Identify which cell holds the provided text, then report its [X, Y] central coordinate. 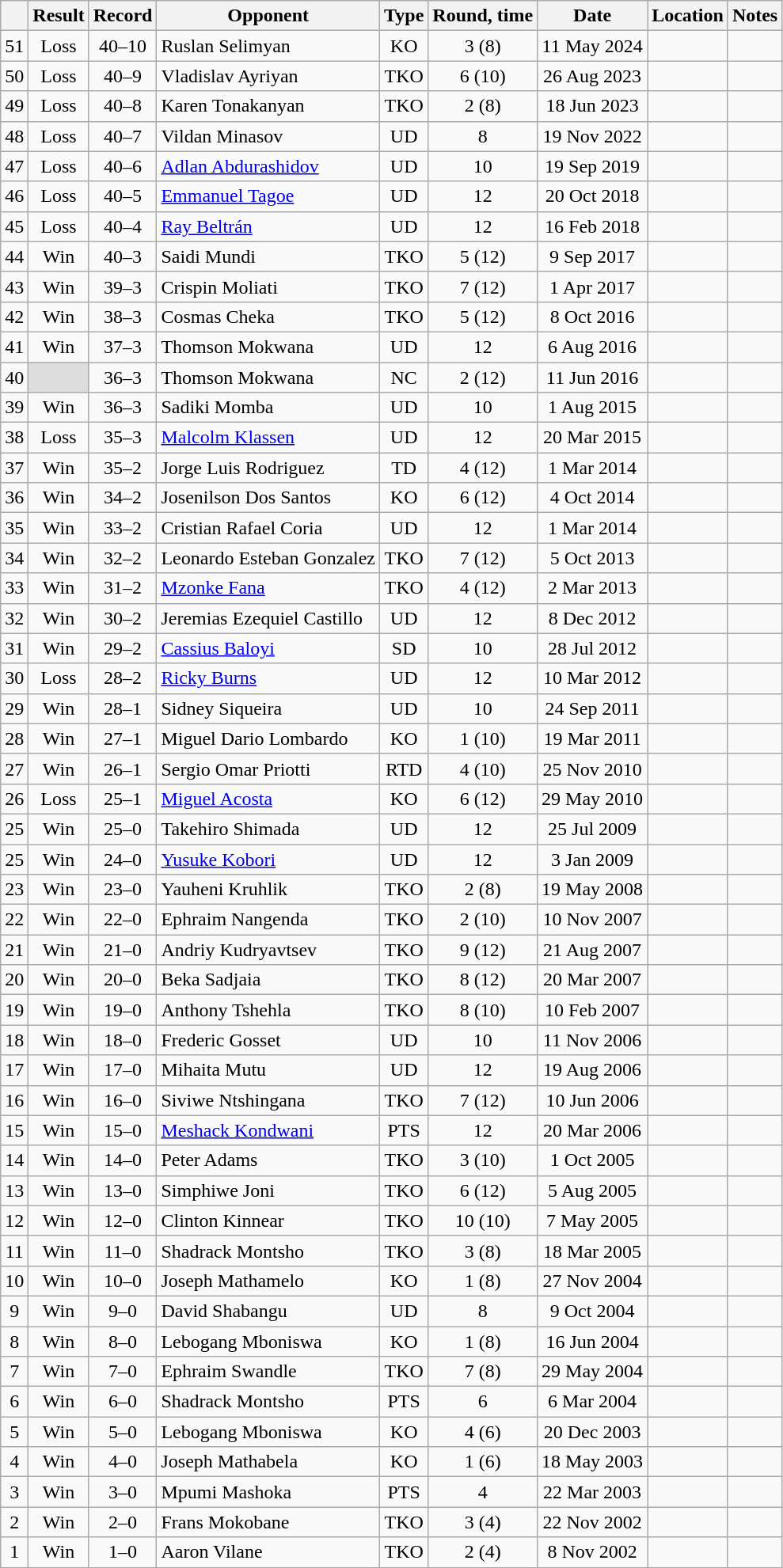
Round, time [483, 16]
Meshack Kondwani [268, 1130]
27 Nov 2004 [592, 1281]
22 [14, 920]
8–0 [123, 1342]
Andriy Kudryavtsev [268, 950]
Crispin Moliati [268, 287]
40–4 [123, 226]
1 (6) [483, 1462]
Sadiki Momba [268, 408]
7 [14, 1372]
20–0 [123, 980]
11–0 [123, 1251]
Yusuke Kobori [268, 859]
19 May 2008 [592, 890]
Vildan Minasov [268, 136]
11 May 2024 [592, 46]
8 (12) [483, 980]
31–2 [123, 588]
10 Nov 2007 [592, 920]
1 Aug 2015 [592, 408]
38–3 [123, 317]
29–2 [123, 648]
40–7 [123, 136]
Joseph Mathamelo [268, 1281]
1–0 [123, 1552]
26 [14, 799]
6 Mar 2004 [592, 1402]
2 [14, 1522]
22–0 [123, 920]
37–3 [123, 347]
1 Oct 2005 [592, 1160]
Leonardo Esteban Gonzalez [268, 558]
Joseph Mathabela [268, 1462]
4 Oct 2014 [592, 498]
Adlan Abdurashidov [268, 166]
26–1 [123, 769]
19 Nov 2022 [592, 136]
40–8 [123, 106]
Date [592, 16]
Opponent [268, 16]
Takehiro Shimada [268, 829]
33–2 [123, 528]
5 [14, 1432]
8 (10) [483, 1010]
5 Oct 2013 [592, 558]
29 [14, 708]
Ephraim Swandle [268, 1372]
5–0 [123, 1432]
18–0 [123, 1040]
16 Feb 2018 [592, 226]
32 [14, 618]
8 Dec 2012 [592, 618]
29 May 2004 [592, 1372]
19 [14, 1010]
40–3 [123, 256]
10 Jun 2006 [592, 1100]
15–0 [123, 1130]
19 Aug 2006 [592, 1070]
49 [14, 106]
9 (12) [483, 950]
43 [14, 287]
20 Oct 2018 [592, 196]
Frederic Gosset [268, 1040]
Notes [754, 16]
39–3 [123, 287]
Karen Tonakanyan [268, 106]
10 Feb 2007 [592, 1010]
40–9 [123, 76]
7 (8) [483, 1372]
21 [14, 950]
23–0 [123, 890]
41 [14, 347]
Ephraim Nangenda [268, 920]
24–0 [123, 859]
9 Sep 2017 [592, 256]
18 May 2003 [592, 1462]
14–0 [123, 1160]
37 [14, 468]
8 Nov 2002 [592, 1552]
28–2 [123, 678]
34 [14, 558]
2 Mar 2013 [592, 588]
25 Jul 2009 [592, 829]
33 [14, 588]
28–1 [123, 708]
40 [14, 378]
Mzonke Fana [268, 588]
6 (10) [483, 76]
10–0 [123, 1281]
18 Mar 2005 [592, 1251]
Sergio Omar Priotti [268, 769]
22 Nov 2002 [592, 1522]
2 (4) [483, 1552]
11 Jun 2016 [592, 378]
3–0 [123, 1492]
Ricky Burns [268, 678]
7 May 2005 [592, 1221]
17 [14, 1070]
9 Oct 2004 [592, 1311]
Josenilson Dos Santos [268, 498]
20 Dec 2003 [592, 1432]
18 [14, 1040]
4 (6) [483, 1432]
3 (10) [483, 1160]
Jorge Luis Rodriguez [268, 468]
Cassius Baloyi [268, 648]
Siviwe Ntshingana [268, 1100]
Miguel Dario Lombardo [268, 738]
3 Jan 2009 [592, 859]
Vladislav Ayriyan [268, 76]
42 [14, 317]
13 [14, 1190]
5 Aug 2005 [592, 1190]
Saidi Mundi [268, 256]
40–6 [123, 166]
27 [14, 769]
3 [14, 1492]
Record [123, 16]
NC [404, 378]
46 [14, 196]
18 Jun 2023 [592, 106]
40–10 [123, 46]
11 Nov 2006 [592, 1040]
13–0 [123, 1190]
30–2 [123, 618]
16–0 [123, 1100]
20 Mar 2007 [592, 980]
Location [688, 16]
Ruslan Selimyan [268, 46]
19 Mar 2011 [592, 738]
Beka Sadjaia [268, 980]
29 May 2010 [592, 799]
Cristian Rafael Coria [268, 528]
Mihaita Mutu [268, 1070]
32–2 [123, 558]
Clinton Kinnear [268, 1221]
Result [59, 16]
19 Sep 2019 [592, 166]
48 [14, 136]
20 Mar 2015 [592, 438]
7–0 [123, 1372]
44 [14, 256]
10 (10) [483, 1221]
4 (10) [483, 769]
31 [14, 648]
1 Apr 2017 [592, 287]
Peter Adams [268, 1160]
35 [14, 528]
25 Nov 2010 [592, 769]
25–0 [123, 829]
4–0 [123, 1462]
28 [14, 738]
Emmanuel Tagoe [268, 196]
19–0 [123, 1010]
47 [14, 166]
23 [14, 890]
2–0 [123, 1522]
30 [14, 678]
35–3 [123, 438]
9–0 [123, 1311]
1 [14, 1552]
RTD [404, 769]
45 [14, 226]
39 [14, 408]
Mpumi Mashoka [268, 1492]
17–0 [123, 1070]
Type [404, 16]
26 Aug 2023 [592, 76]
6 Aug 2016 [592, 347]
SD [404, 648]
16 [14, 1100]
21 Aug 2007 [592, 950]
21–0 [123, 950]
1 (10) [483, 738]
Malcolm Klassen [268, 438]
15 [14, 1130]
Frans Mokobane [268, 1522]
20 Mar 2006 [592, 1130]
Jeremias Ezequiel Castillo [268, 618]
40–5 [123, 196]
10 Mar 2012 [592, 678]
11 [14, 1251]
24 Sep 2011 [592, 708]
50 [14, 76]
6–0 [123, 1402]
Sidney Siqueira [268, 708]
9 [14, 1311]
25–1 [123, 799]
27–1 [123, 738]
22 Mar 2003 [592, 1492]
Yauheni Kruhlik [268, 890]
TD [404, 468]
Anthony Tshehla [268, 1010]
35–2 [123, 468]
16 Jun 2004 [592, 1342]
Aaron Vilane [268, 1552]
51 [14, 46]
34–2 [123, 498]
2 (10) [483, 920]
2 (12) [483, 378]
36 [14, 498]
28 Jul 2012 [592, 648]
Cosmas Cheka [268, 317]
Simphiwe Joni [268, 1190]
Ray Beltrán [268, 226]
14 [14, 1160]
David Shabangu [268, 1311]
Miguel Acosta [268, 799]
3 (4) [483, 1522]
20 [14, 980]
12–0 [123, 1221]
8 Oct 2016 [592, 317]
38 [14, 438]
